Output the (x, y) coordinate of the center of the cell containing the given text.  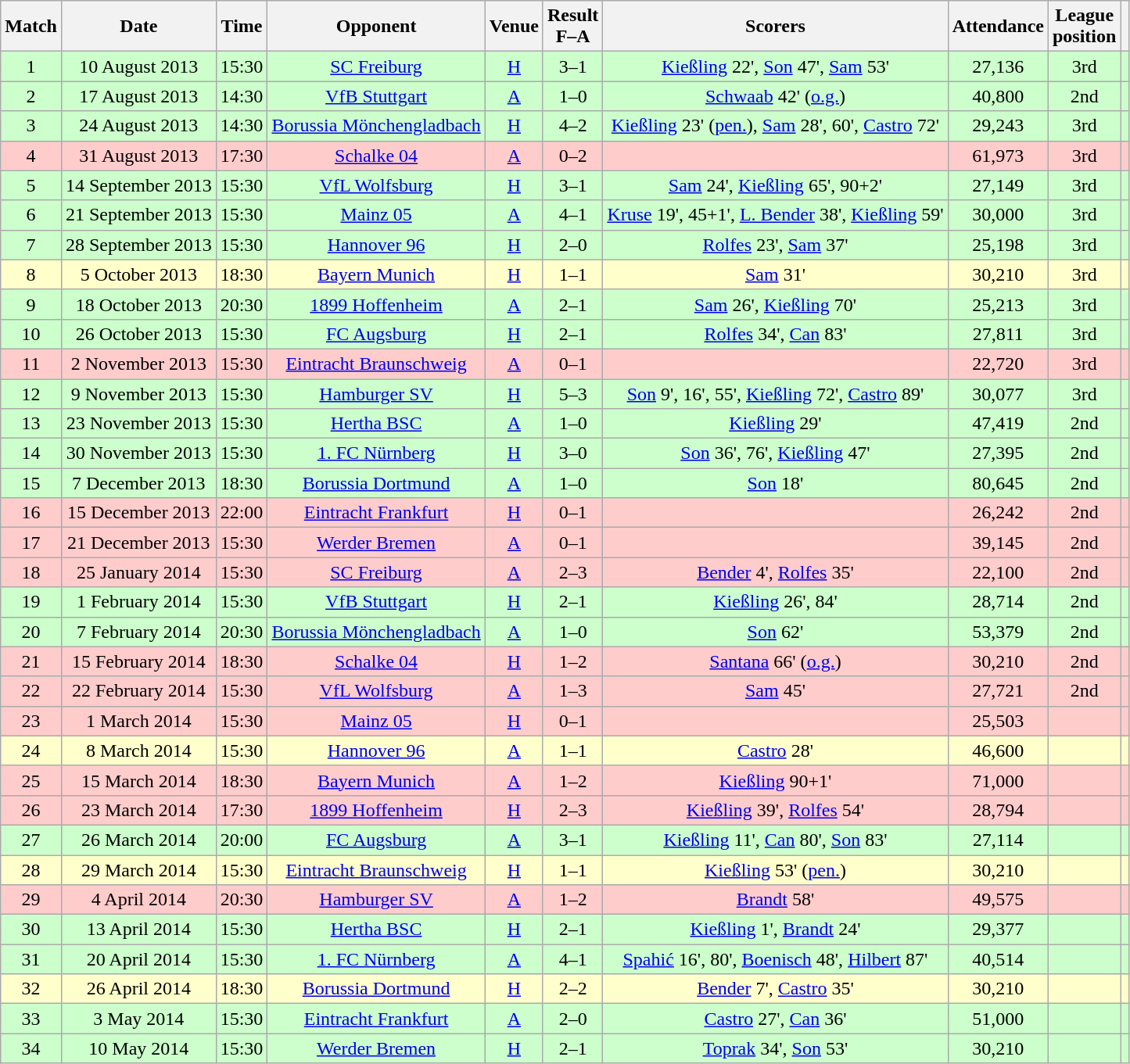
27,811 (998, 334)
20:00 (242, 840)
31 (31, 959)
8 March 2014 (138, 751)
13 April 2014 (138, 930)
21 (31, 661)
Match (31, 27)
22 (31, 691)
30 (31, 930)
2 (31, 96)
47,419 (998, 424)
Sam 45' (776, 691)
22,100 (998, 572)
ResultF–A (572, 27)
46,600 (998, 751)
4–2 (572, 126)
Kießling 29' (776, 424)
29 March 2014 (138, 870)
15 March 2014 (138, 780)
16 (31, 513)
22,720 (998, 364)
29 (31, 900)
Leagueposition (1084, 27)
Son 36', 76', Kießling 47' (776, 453)
20 April 2014 (138, 959)
Attendance (998, 27)
7 February 2014 (138, 632)
25 (31, 780)
30,000 (998, 215)
15 (31, 483)
26 April 2014 (138, 989)
6 (31, 215)
17 (31, 543)
29,243 (998, 126)
8 (31, 274)
18 (31, 572)
14 (31, 453)
2 November 2013 (138, 364)
Brandt 58' (776, 900)
4 (31, 156)
Castro 27', Can 36' (776, 1019)
20 (31, 632)
15 December 2013 (138, 513)
Castro 28' (776, 751)
51,000 (998, 1019)
5 (31, 185)
27 (31, 840)
21 December 2013 (138, 543)
40,514 (998, 959)
27,721 (998, 691)
Son 62' (776, 632)
Sam 24', Kießling 65', 90+2' (776, 185)
Son 9', 16', 55', Kießling 72', Castro 89' (776, 393)
23 March 2014 (138, 810)
Bender 4', Rolfes 35' (776, 572)
26,242 (998, 513)
Time (242, 27)
26 (31, 810)
21 September 2013 (138, 215)
Santana 66' (o.g.) (776, 661)
34 (31, 1048)
Schwaab 42' (o.g.) (776, 96)
40,800 (998, 96)
Toprak 34', Son 53' (776, 1048)
49,575 (998, 900)
Rolfes 23', Sam 37' (776, 245)
Kießling 22', Son 47', Sam 53' (776, 66)
25,198 (998, 245)
1 February 2014 (138, 602)
15 February 2014 (138, 661)
3 (31, 126)
18 October 2013 (138, 304)
11 (31, 364)
9 November 2013 (138, 393)
9 (31, 304)
Opponent (376, 27)
30 November 2013 (138, 453)
Rolfes 34', Can 83' (776, 334)
31 August 2013 (138, 156)
28 September 2013 (138, 245)
Bender 7', Castro 35' (776, 989)
22:00 (242, 513)
61,973 (998, 156)
12 (31, 393)
4 April 2014 (138, 900)
30,077 (998, 393)
53,379 (998, 632)
5 October 2013 (138, 274)
3 May 2014 (138, 1019)
5–3 (572, 393)
27,149 (998, 185)
28 (31, 870)
22 February 2014 (138, 691)
26 October 2013 (138, 334)
Kießling 39', Rolfes 54' (776, 810)
Kießling 23' (pen.), Sam 28', 60', Castro 72' (776, 126)
23 November 2013 (138, 424)
Sam 31' (776, 274)
80,645 (998, 483)
25,213 (998, 304)
2–2 (572, 989)
7 December 2013 (138, 483)
27,395 (998, 453)
3–0 (572, 453)
26 March 2014 (138, 840)
28,794 (998, 810)
33 (31, 1019)
Spahić 16', 80', Boenisch 48', Hilbert 87' (776, 959)
71,000 (998, 780)
Scorers (776, 27)
1 (31, 66)
19 (31, 602)
23 (31, 721)
1–3 (572, 691)
25 January 2014 (138, 572)
7 (31, 245)
27,114 (998, 840)
Kießling 11', Can 80', Son 83' (776, 840)
Kießling 1', Brandt 24' (776, 930)
32 (31, 989)
Sam 26', Kießling 70' (776, 304)
39,145 (998, 543)
24 August 2013 (138, 126)
14 September 2013 (138, 185)
10 May 2014 (138, 1048)
Kießling 53' (pen.) (776, 870)
25,503 (998, 721)
Son 18' (776, 483)
27,136 (998, 66)
Kruse 19', 45+1', L. Bender 38', Kießling 59' (776, 215)
Venue (514, 27)
Kießling 90+1' (776, 780)
10 August 2013 (138, 66)
29,377 (998, 930)
13 (31, 424)
Date (138, 27)
Kießling 26', 84' (776, 602)
1 March 2014 (138, 721)
10 (31, 334)
28,714 (998, 602)
24 (31, 751)
0–2 (572, 156)
17 August 2013 (138, 96)
